Return (x, y) of the center of cell containing provided text 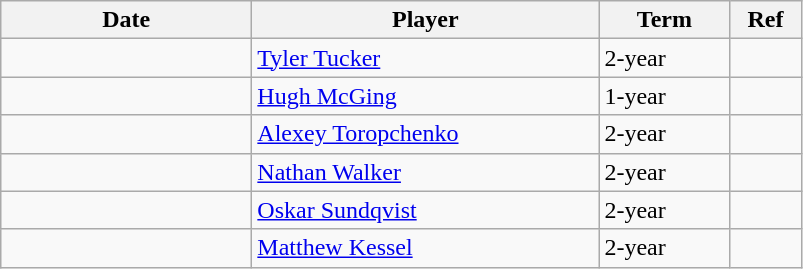
1-year (664, 96)
Ref (766, 20)
Tyler Tucker (426, 58)
Term (664, 20)
Oskar Sundqvist (426, 210)
Hugh McGing (426, 96)
Player (426, 20)
Date (126, 20)
Matthew Kessel (426, 248)
Alexey Toropchenko (426, 134)
Nathan Walker (426, 172)
